Return the (X, Y) coordinate for the center point of the cell that contains the specified text.  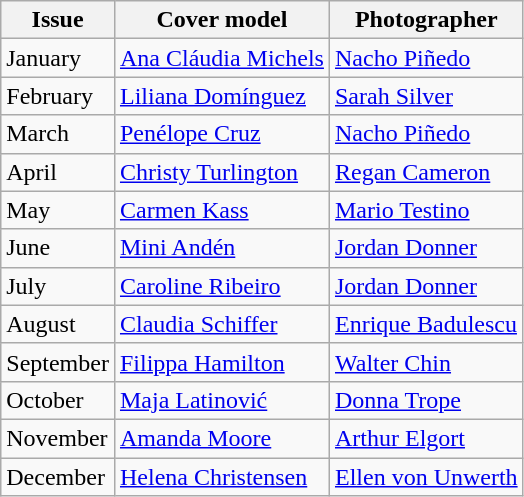
September (58, 362)
Regan Cameron (426, 172)
Helena Christensen (222, 477)
Arthur Elgort (426, 438)
May (58, 210)
January (58, 58)
Filippa Hamilton (222, 362)
November (58, 438)
Issue (58, 20)
February (58, 96)
Claudia Schiffer (222, 324)
Cover model (222, 20)
December (58, 477)
Caroline Ribeiro (222, 286)
Ana Cláudia Michels (222, 58)
Ellen von Unwerth (426, 477)
April (58, 172)
Penélope Cruz (222, 134)
Mario Testino (426, 210)
July (58, 286)
Mini Andén (222, 248)
June (58, 248)
Walter Chin (426, 362)
October (58, 400)
Maja Latinović (222, 400)
Enrique Badulescu (426, 324)
March (58, 134)
Carmen Kass (222, 210)
Christy Turlington (222, 172)
Liliana Domínguez (222, 96)
Donna Trope (426, 400)
August (58, 324)
Amanda Moore (222, 438)
Photographer (426, 20)
Sarah Silver (426, 96)
